Pinpoint the cell where the given text exists, returning its [X, Y] midpoint coordinate. 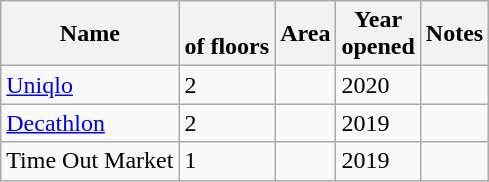
Time Out Market [90, 161]
1 [227, 161]
Decathlon [90, 123]
Area [306, 34]
Notes [454, 34]
2020 [378, 85]
Uniqlo [90, 85]
Name [90, 34]
of floors [227, 34]
Yearopened [378, 34]
